Search for the cell housing the specified text and yield its [X, Y] center coordinate. 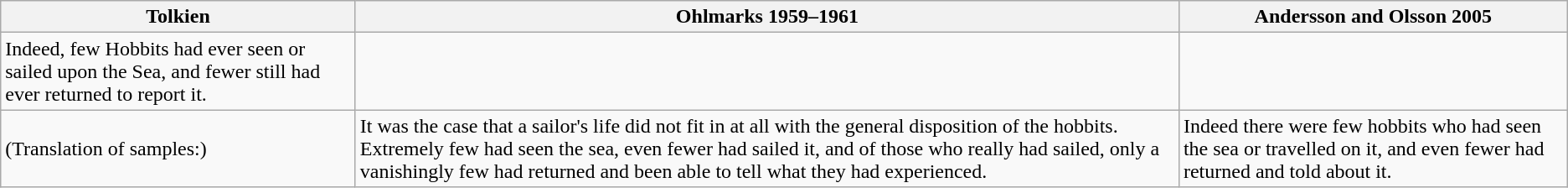
Indeed there were few hobbits who had seen the sea or travelled on it, and even fewer had returned and told about it. [1373, 149]
Ohlmarks 1959–1961 [767, 17]
(Translation of samples:) [178, 149]
Tolkien [178, 17]
Indeed, few Hobbits had ever seen or sailed upon the Sea, and fewer still had ever returned to report it. [178, 71]
Andersson and Olsson 2005 [1373, 17]
